Detect which cell encompasses the target text, then output its [X, Y] center coordinate. 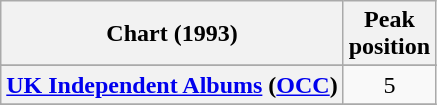
UK Independent Albums (OCC) [172, 85]
Peakposition [389, 34]
Chart (1993) [172, 34]
5 [389, 85]
